Determine the (x, y) coordinate at the center of the cell enclosing the given text.  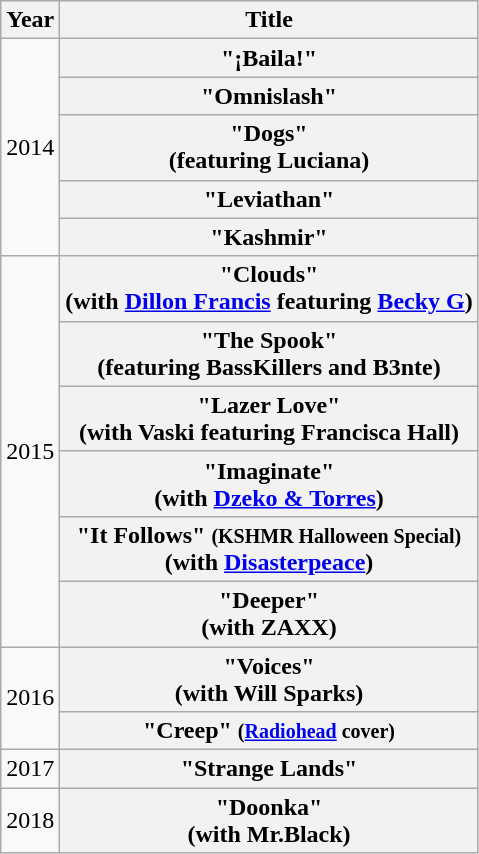
"Kashmir" (269, 237)
"Lazer Love" (with Vaski featuring Francisca Hall) (269, 418)
"Imaginate" (with Dzeko & Torres) (269, 484)
"Deeper" (with ZAXX) (269, 614)
2018 (30, 820)
"The Spook" (featuring BassKillers and B3nte) (269, 354)
Title (269, 20)
"Clouds" (with Dillon Francis featuring Becky G) (269, 288)
2017 (30, 769)
2015 (30, 451)
2014 (30, 148)
"Creep" (Radiohead cover) (269, 731)
"It Follows" (KSHMR Halloween Special) (with Disasterpeace) (269, 548)
"¡Baila!" (269, 58)
"Dogs" (featuring Luciana) (269, 148)
"Voices" (with Will Sparks) (269, 678)
"Strange Lands" (269, 769)
2016 (30, 698)
Year (30, 20)
"Doonka" (with Mr.Black) (269, 820)
"Leviathan" (269, 199)
"Omnislash" (269, 96)
